Find where the given text appears and provide that cell's center as (X, Y) coordinate. 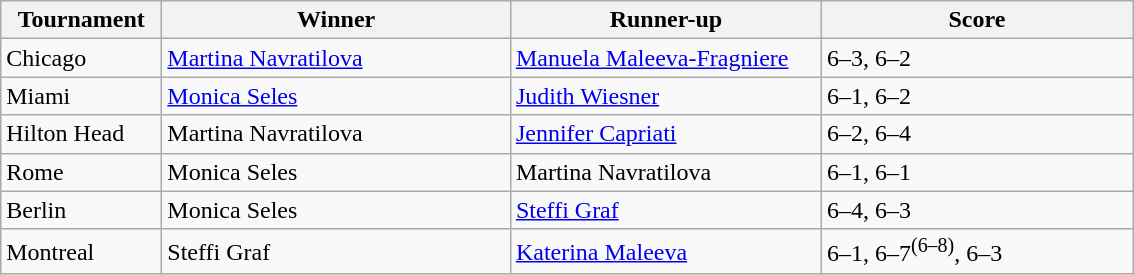
Runner-up (666, 20)
6–1, 6–7(6–8), 6–3 (976, 252)
Miami (82, 96)
6–1, 6–2 (976, 96)
Score (976, 20)
Katerina Maleeva (666, 252)
Jennifer Capriati (666, 134)
Berlin (82, 210)
Tournament (82, 20)
6–4, 6–3 (976, 210)
Judith Wiesner (666, 96)
Rome (82, 172)
Chicago (82, 58)
Hilton Head (82, 134)
6–2, 6–4 (976, 134)
6–1, 6–1 (976, 172)
6–3, 6–2 (976, 58)
Manuela Maleeva-Fragniere (666, 58)
Montreal (82, 252)
Winner (336, 20)
